Capture the cell that displays the provided text and extract its [X, Y] central coordinate. 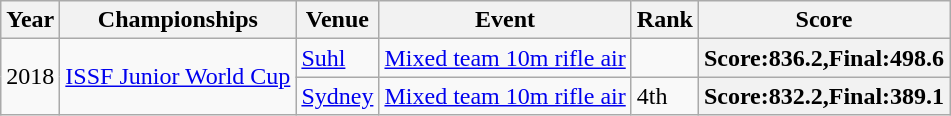
Score:836.2,Final:498.6 [824, 58]
Sydney [338, 96]
Year [30, 20]
Suhl [338, 58]
Score:832.2,Final:389.1 [824, 96]
4th [664, 96]
2018 [30, 77]
Championships [178, 20]
ISSF Junior World Cup [178, 77]
Event [505, 20]
Venue [338, 20]
Score [824, 20]
Rank [664, 20]
